Capture the cell that displays the provided text and extract its (X, Y) central coordinate. 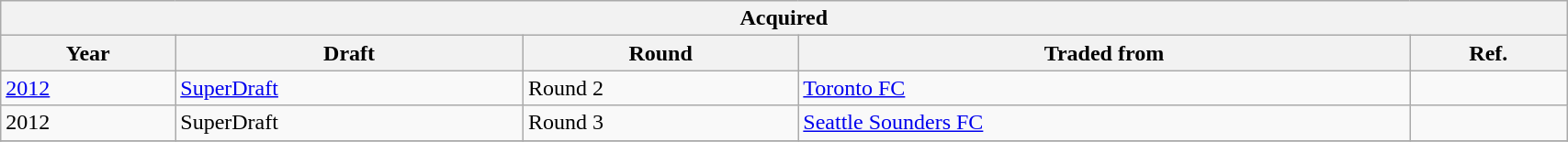
Round (660, 53)
Traded from (1104, 53)
Ref. (1488, 53)
Round 3 (660, 123)
Round 2 (660, 88)
Draft (349, 53)
Year (88, 53)
Seattle Sounders FC (1104, 123)
Acquired (784, 18)
Toronto FC (1104, 88)
